Locate the cell with the specified text and output its [X, Y] center coordinate. 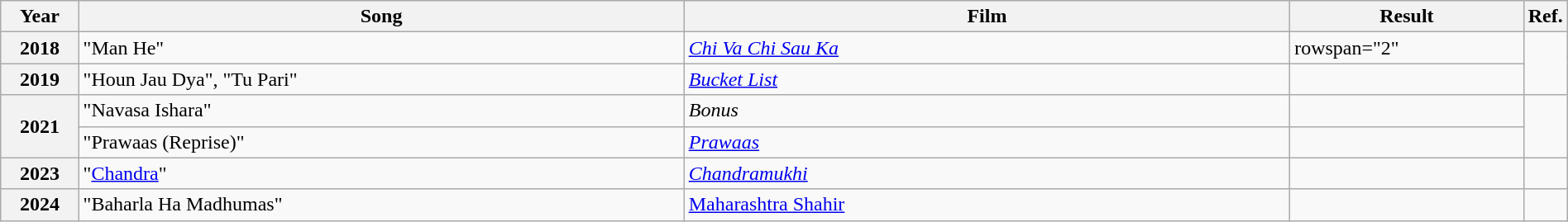
"Baharla Ha Madhumas" [381, 205]
rowspan="2" [1408, 48]
"Man He" [381, 48]
Result [1408, 17]
"Houn Jau Dya", "Tu Pari" [381, 79]
Prawaas [987, 142]
"Prawaas (Reprise)" [381, 142]
Year [40, 17]
2018 [40, 48]
Bonus [987, 111]
Chi Va Chi Sau Ka [987, 48]
Chandramukhi [987, 173]
"Chandra" [381, 173]
Bucket List [987, 79]
"Navasa Ishara" [381, 111]
2019 [40, 79]
2024 [40, 205]
Film [987, 17]
2023 [40, 173]
Ref. [1545, 17]
2021 [40, 126]
Song [381, 17]
Maharashtra Shahir [987, 205]
